Pinpoint the cell where the given text exists, returning its (x, y) midpoint coordinate. 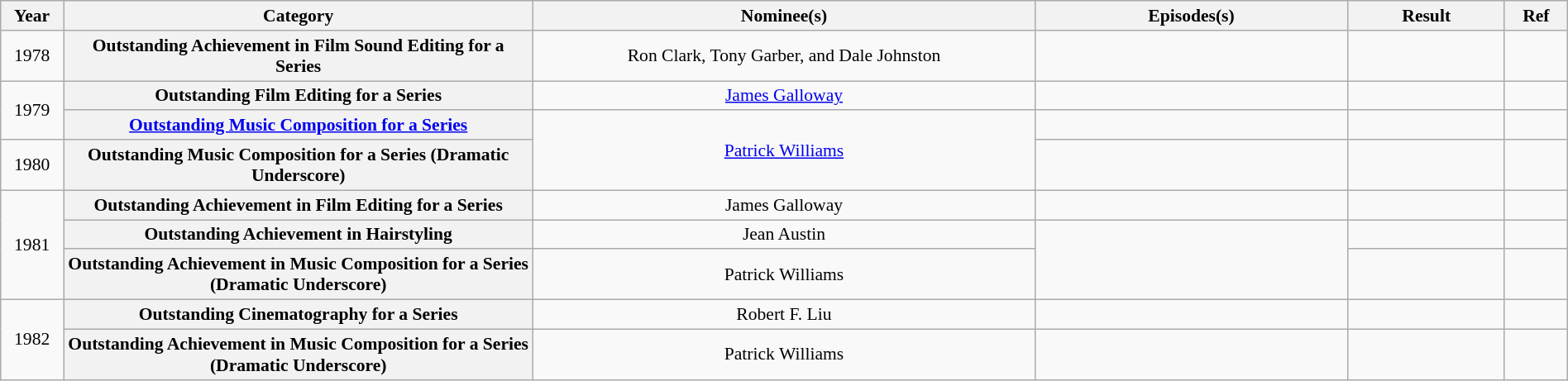
Outstanding Achievement in Film Sound Editing for a Series (299, 56)
Outstanding Music Composition for a Series (Dramatic Underscore) (299, 165)
Outstanding Achievement in Hairstyling (299, 235)
Robert F. Liu (784, 315)
Nominee(s) (784, 16)
Ref (1536, 16)
1981 (32, 245)
1980 (32, 165)
Outstanding Cinematography for a Series (299, 315)
Year (32, 16)
Episodes(s) (1191, 16)
1979 (32, 111)
Ron Clark, Tony Garber, and Dale Johnston (784, 56)
Outstanding Achievement in Film Editing for a Series (299, 205)
Result (1426, 16)
Outstanding Film Editing for a Series (299, 96)
Category (299, 16)
1978 (32, 56)
1982 (32, 341)
Jean Austin (784, 235)
Outstanding Music Composition for a Series (299, 126)
